Scan for the cell matching the given text and deliver its (x, y) coordinate at center. 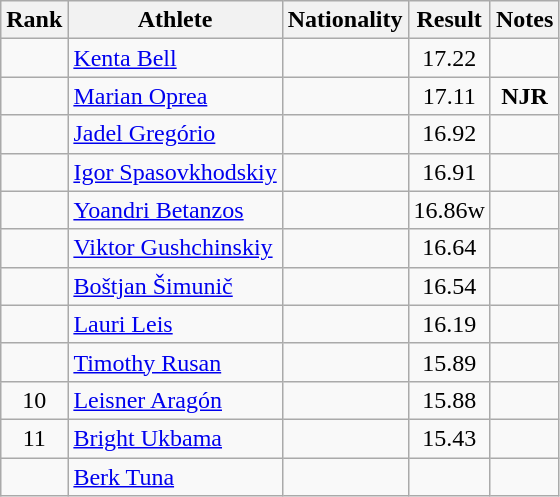
Timothy Rusan (175, 362)
15.88 (449, 400)
Kenta Bell (175, 58)
16.91 (449, 172)
Yoandri Betanzos (175, 210)
Result (449, 20)
Notes (524, 20)
17.22 (449, 58)
15.43 (449, 438)
Boštjan Šimunič (175, 286)
16.92 (449, 134)
10 (34, 400)
16.54 (449, 286)
Igor Spasovkhodskiy (175, 172)
Rank (34, 20)
Berk Tuna (175, 477)
Marian Oprea (175, 96)
16.64 (449, 248)
Athlete (175, 20)
11 (34, 438)
Leisner Aragón (175, 400)
17.11 (449, 96)
16.19 (449, 324)
15.89 (449, 362)
Viktor Gushchinskiy (175, 248)
16.86w (449, 210)
Nationality (345, 20)
Bright Ukbama (175, 438)
Lauri Leis (175, 324)
Jadel Gregório (175, 134)
NJR (524, 96)
